Return the [X, Y] coordinate for the center point of the cell that contains the specified text.  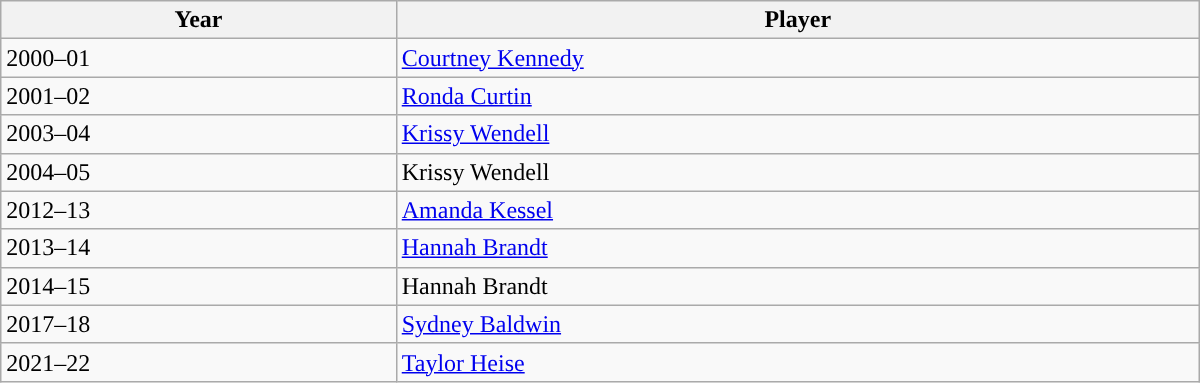
2014–15 [198, 286]
2017–18 [198, 324]
2001–02 [198, 96]
Ronda Curtin [798, 96]
2021–22 [198, 362]
Sydney Baldwin [798, 324]
2003–04 [198, 134]
2004–05 [198, 172]
Courtney Kennedy [798, 58]
2013–14 [198, 248]
2000–01 [198, 58]
Player [798, 20]
2012–13 [198, 210]
Taylor Heise [798, 362]
Amanda Kessel [798, 210]
Year [198, 20]
